Capture the cell that displays the provided text and extract its (x, y) central coordinate. 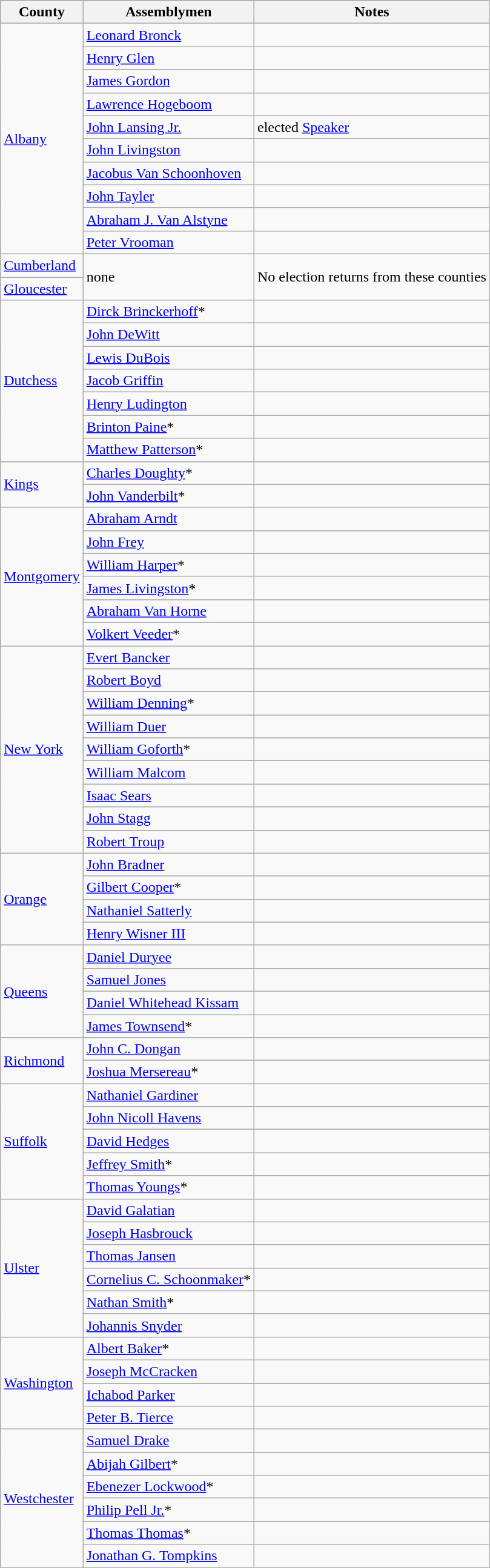
Dirck Brinckerhoff* (168, 312)
William Denning* (168, 703)
Jacobus Van Schoonhoven (168, 173)
Philip Pell Jr.* (168, 1510)
Henry Glen (168, 58)
Washington (42, 1383)
Brinton Paine* (168, 427)
Kings (42, 484)
David Hedges (168, 1141)
John Lansing Jr. (168, 127)
Joseph Hasbrouck (168, 1233)
none (168, 277)
Orange (42, 899)
Thomas Jansen (168, 1256)
Thomas Thomas* (168, 1533)
John C. Dongan (168, 1049)
Johannis Snyder (168, 1325)
Peter Vrooman (168, 242)
Abraham J. Van Alstyne (168, 219)
Richmond (42, 1061)
Gloucester (42, 289)
Queens (42, 991)
William Goforth* (168, 749)
Isaac Sears (168, 796)
Abraham Van Horne (168, 611)
Jeffrey Smith* (168, 1164)
Albany (42, 139)
Leonard Bronck (168, 35)
John Livingston (168, 150)
Montgomery (42, 576)
John Vanderbilt* (168, 496)
Matthew Patterson* (168, 450)
Henry Wisner III (168, 934)
Abijah Gilbert* (168, 1464)
Ichabod Parker (168, 1394)
John Stagg (168, 819)
Robert Troup (168, 842)
Cumberland (42, 265)
Samuel Drake (168, 1441)
Thomas Youngs* (168, 1187)
Westchester (42, 1498)
Joseph McCracken (168, 1371)
New York (42, 749)
John Bradner (168, 865)
Dutchess (42, 381)
John Nicoll Havens (168, 1118)
Charles Doughty* (168, 473)
No election returns from these counties (372, 277)
Daniel Whitehead Kissam (168, 1003)
Ulster (42, 1268)
Volkert Veeder* (168, 634)
John DeWitt (168, 335)
Nathan Smith* (168, 1302)
James Livingston* (168, 588)
Henry Ludington (168, 404)
James Townsend* (168, 1026)
William Malcom (168, 772)
Lewis DuBois (168, 358)
David Galatian (168, 1210)
John Frey (168, 542)
Ebenezer Lockwood* (168, 1487)
Cornelius C. Schoonmaker* (168, 1279)
Jacob Griffin (168, 381)
James Gordon (168, 81)
Nathaniel Satterly (168, 911)
Notes (372, 12)
Joshua Mersereau* (168, 1072)
Peter B. Tierce (168, 1418)
County (42, 12)
Assemblymen (168, 12)
Jonathan G. Tompkins (168, 1556)
Suffolk (42, 1141)
Daniel Duryee (168, 957)
Robert Boyd (168, 680)
Lawrence Hogeboom (168, 104)
John Tayler (168, 196)
William Duer (168, 726)
Albert Baker* (168, 1348)
elected Speaker (372, 127)
Samuel Jones (168, 980)
Evert Bancker (168, 657)
Nathaniel Gardiner (168, 1095)
Gilbert Cooper* (168, 888)
William Harper* (168, 565)
Abraham Arndt (168, 519)
